Detect which cell encompasses the target text, then output its [x, y] center coordinate. 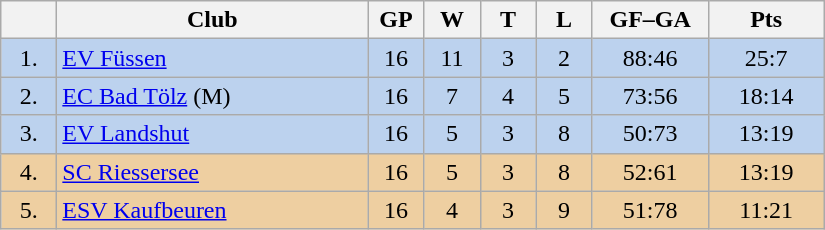
7 [452, 96]
52:61 [650, 172]
EV Landshut [212, 134]
Pts [766, 20]
Club [212, 20]
2. [29, 96]
2 [564, 58]
18:14 [766, 96]
73:56 [650, 96]
50:73 [650, 134]
9 [564, 210]
4. [29, 172]
GF–GA [650, 20]
ESV Kaufbeuren [212, 210]
88:46 [650, 58]
L [564, 20]
1. [29, 58]
5. [29, 210]
GP [396, 20]
11 [452, 58]
T [508, 20]
51:78 [650, 210]
EC Bad Tölz (M) [212, 96]
11:21 [766, 210]
EV Füssen [212, 58]
3. [29, 134]
25:7 [766, 58]
W [452, 20]
SC Riessersee [212, 172]
